Pinpoint the cell where the given text exists, returning its (X, Y) midpoint coordinate. 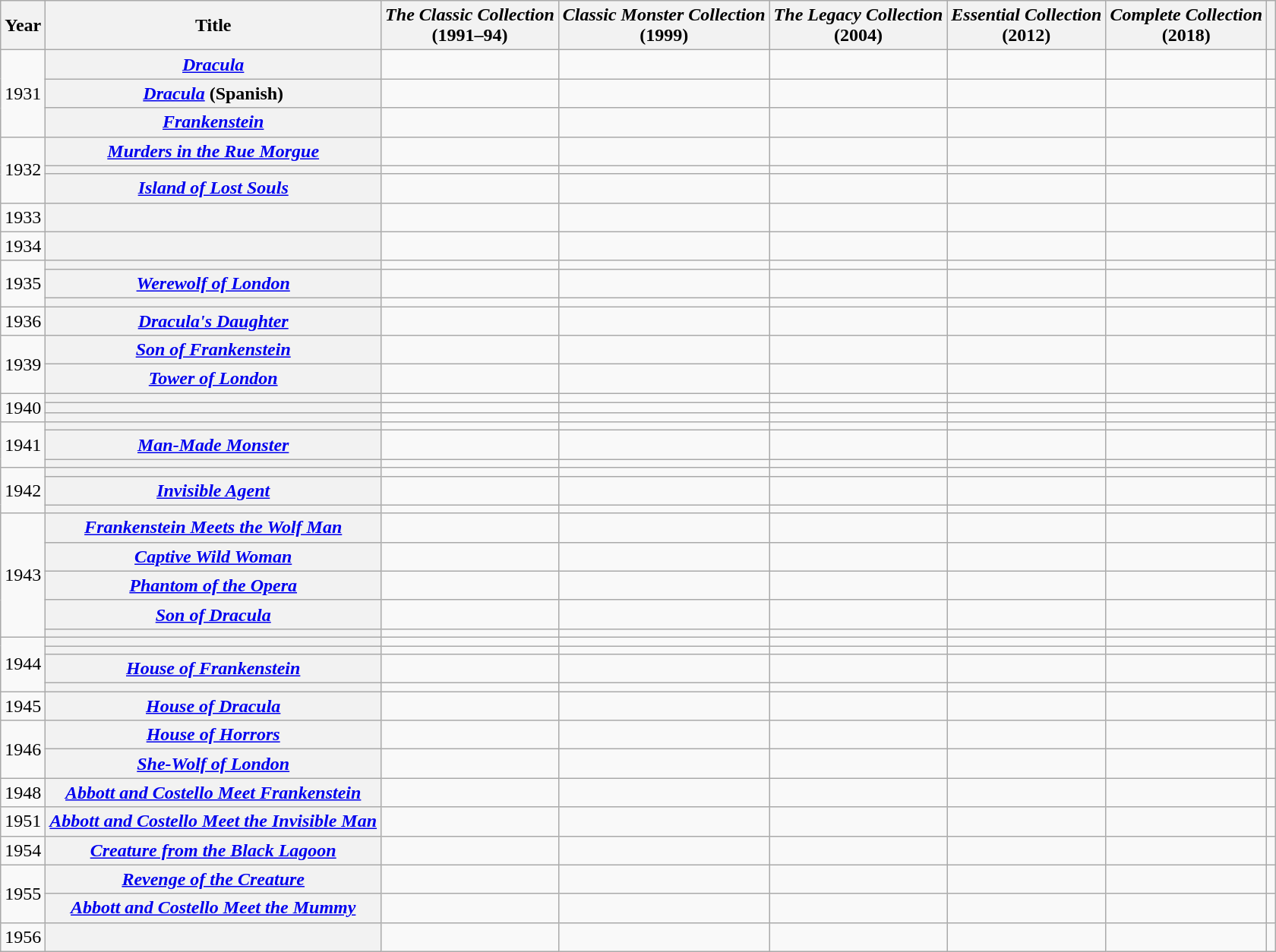
Captive Wild Woman (213, 556)
She-Wolf of London (213, 764)
Dracula's Daughter (213, 321)
Phantom of the Opera (213, 585)
Title (213, 26)
Island of Lost Souls (213, 188)
1935 (23, 283)
Man-Made Monster (213, 445)
Werewolf of London (213, 283)
House of Dracula (213, 706)
1948 (23, 793)
1951 (23, 821)
Dracula (213, 65)
The Legacy Collection(2004) (858, 26)
1941 (23, 445)
Abbott and Costello Meet the Mummy (213, 908)
Frankenstein (213, 122)
Complete Collection(2018) (1186, 26)
Creature from the Black Lagoon (213, 850)
1943 (23, 575)
1932 (23, 170)
Abbott and Costello Meet the Invisible Man (213, 821)
Abbott and Costello Meet Frankenstein (213, 793)
The Classic Collection(1991–94) (470, 26)
Invisible Agent (213, 490)
House of Horrors (213, 735)
1931 (23, 93)
1956 (23, 937)
1940 (23, 408)
Year (23, 26)
1955 (23, 894)
1942 (23, 490)
1944 (23, 664)
Classic Monster Collection(1999) (664, 26)
Tower of London (213, 379)
1936 (23, 321)
1939 (23, 364)
Frankenstein Meets the Wolf Man (213, 528)
House of Frankenstein (213, 669)
Dracula (Spanish) (213, 93)
1946 (23, 749)
Revenge of the Creature (213, 879)
Son of Dracula (213, 614)
1945 (23, 706)
Murders in the Rue Morgue (213, 151)
Son of Frankenstein (213, 350)
1934 (23, 246)
Essential Collection(2012) (1027, 26)
1933 (23, 217)
1954 (23, 850)
